Extract the (X, Y) coordinate from the center of the cell holding the provided text.  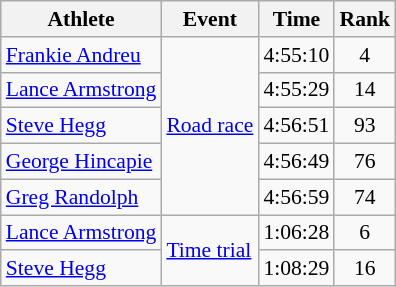
Event (210, 19)
4 (364, 55)
Road race (210, 126)
1:06:28 (296, 233)
76 (364, 162)
6 (364, 233)
74 (364, 197)
93 (364, 126)
4:56:59 (296, 197)
4:56:51 (296, 126)
4:56:49 (296, 162)
4:55:29 (296, 90)
Frankie Andreu (82, 55)
14 (364, 90)
1:08:29 (296, 269)
Time trial (210, 250)
George Hincapie (82, 162)
16 (364, 269)
Rank (364, 19)
Time (296, 19)
Athlete (82, 19)
Greg Randolph (82, 197)
4:55:10 (296, 55)
